Capture the cell that displays the provided text and extract its [x, y] central coordinate. 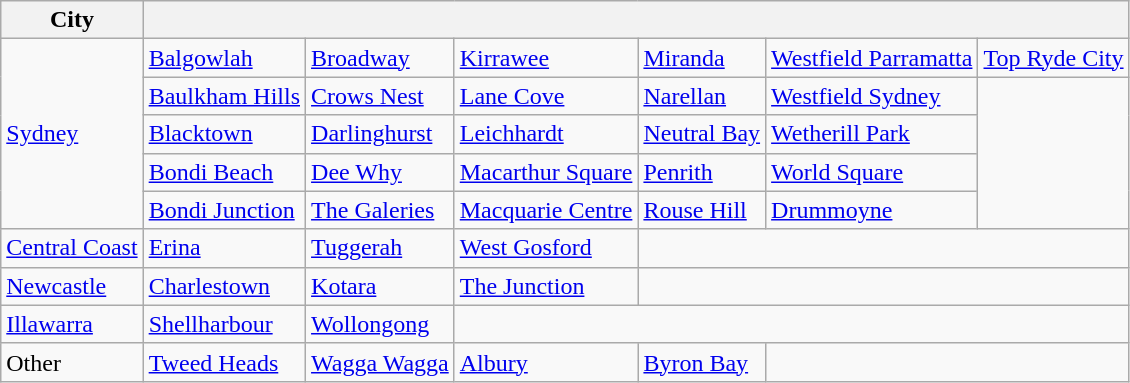
Illawarra [72, 324]
Crows Nest [380, 96]
Narellan [702, 96]
Neutral Bay [702, 134]
Wetherill Park [872, 134]
Balgowlah [224, 58]
Wagga Wagga [380, 362]
Newcastle [72, 286]
Albury [546, 362]
The Galeries [380, 210]
City [72, 20]
Westfield Parramatta [872, 58]
Tuggerah [380, 248]
Bondi Beach [224, 172]
Top Ryde City [1054, 58]
Dee Why [380, 172]
Tweed Heads [224, 362]
Miranda [702, 58]
Blacktown [224, 134]
Other [72, 362]
The Junction [546, 286]
Penrith [702, 172]
Erina [224, 248]
Kotara [380, 286]
West Gosford [546, 248]
Rouse Hill [702, 210]
Lane Cove [546, 96]
Shellharbour [224, 324]
Bondi Junction [224, 210]
Darlinghurst [380, 134]
Kirrawee [546, 58]
Macquarie Centre [546, 210]
Leichhardt [546, 134]
Drummoyne [872, 210]
Central Coast [72, 248]
Wollongong [380, 324]
Charlestown [224, 286]
Baulkham Hills [224, 96]
Macarthur Square [546, 172]
Broadway [380, 58]
Westfield Sydney [872, 96]
Sydney [72, 134]
World Square [872, 172]
Byron Bay [702, 362]
